Return [X, Y] of the center of cell containing provided text 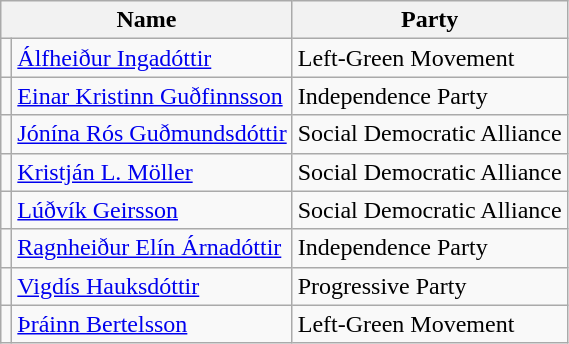
Progressive Party [430, 286]
Party [430, 20]
Kristján L. Möller [152, 172]
Álfheiður Ingadóttir [152, 58]
Jónína Rós Guðmundsdóttir [152, 134]
Ragnheiður Elín Árnadóttir [152, 248]
Vigdís Hauksdóttir [152, 286]
Lúðvík Geirsson [152, 210]
Name [146, 20]
Þráinn Bertelsson [152, 324]
Einar Kristinn Guðfinnsson [152, 96]
